Determine the [X, Y] coordinate at the center of the cell enclosing the given text.  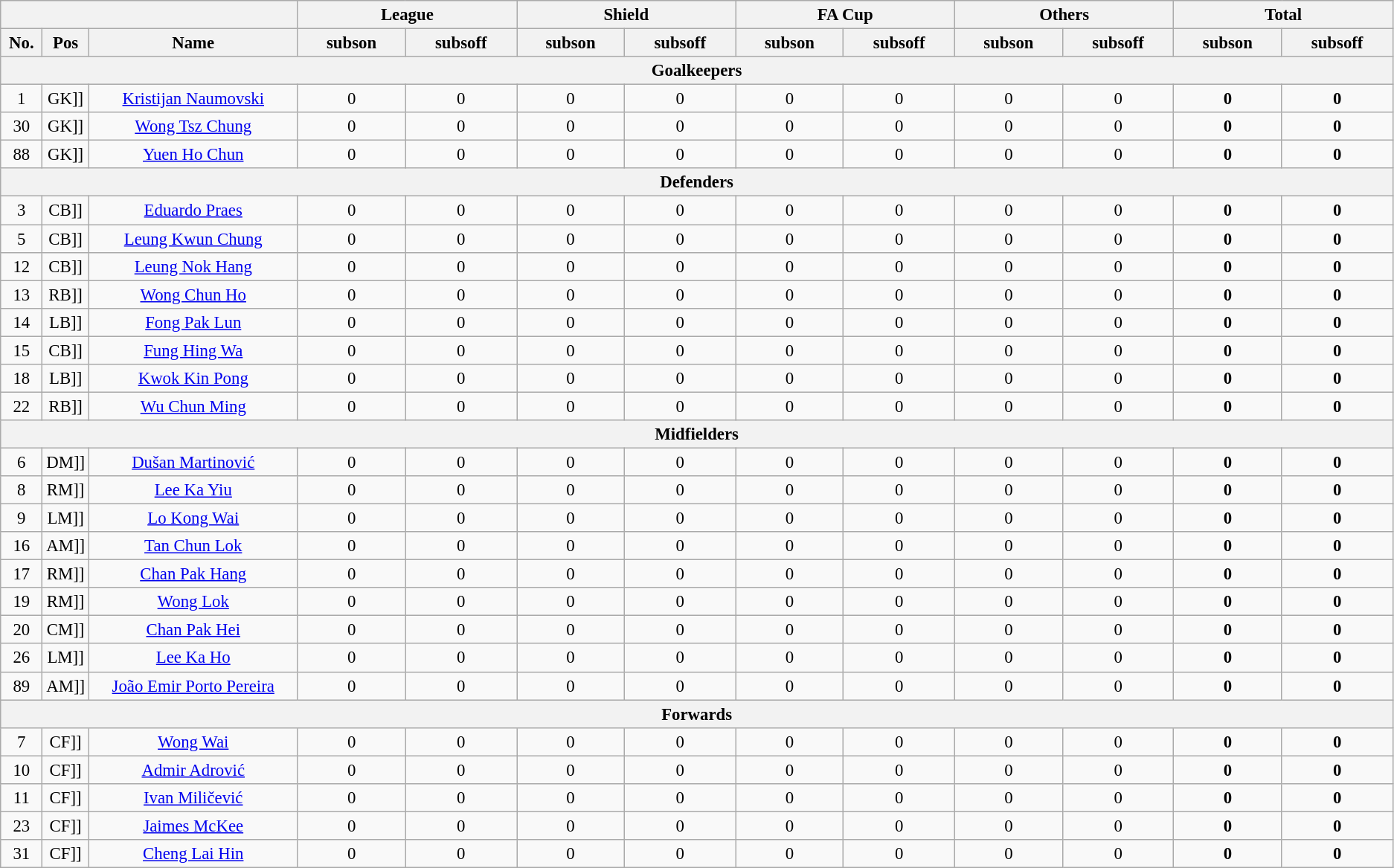
Defenders [697, 182]
DM]] [65, 462]
22 [22, 406]
Lo Kong Wai [193, 518]
14 [22, 322]
Chan Pak Hang [193, 574]
89 [22, 686]
Wong Tsz Chung [193, 126]
Total [1284, 15]
Ivan Miličević [193, 798]
88 [22, 155]
Kwok Kin Pong [193, 379]
Pos [65, 43]
Forwards [697, 714]
3 [22, 210]
João Emir Porto Pereira [193, 686]
31 [22, 854]
23 [22, 826]
Kristijan Naumovski [193, 99]
Eduardo Praes [193, 210]
Fung Hing Wa [193, 350]
Yuen Ho Chun [193, 155]
30 [22, 126]
Lee Ka Ho [193, 658]
10 [22, 770]
7 [22, 742]
Chan Pak Hei [193, 630]
20 [22, 630]
Admir Adrović [193, 770]
6 [22, 462]
Dušan Martinović [193, 462]
Shield [626, 15]
26 [22, 658]
12 [22, 266]
Midfielders [697, 434]
15 [22, 350]
Tan Chun Lok [193, 546]
Wu Chun Ming [193, 406]
16 [22, 546]
Wong Chun Ho [193, 295]
Leung Kwun Chung [193, 239]
1 [22, 99]
Goalkeepers [697, 71]
19 [22, 602]
Lee Ka Yiu [193, 490]
9 [22, 518]
13 [22, 295]
CM]] [65, 630]
FA Cup [845, 15]
Wong Lok [193, 602]
18 [22, 379]
Others [1064, 15]
17 [22, 574]
Wong Wai [193, 742]
11 [22, 798]
Leung Nok Hang [193, 266]
Fong Pak Lun [193, 322]
Jaimes McKee [193, 826]
League [407, 15]
8 [22, 490]
Cheng Lai Hin [193, 854]
No. [22, 43]
Name [193, 43]
5 [22, 239]
